Pinpoint the cell where the given text exists, returning its (X, Y) midpoint coordinate. 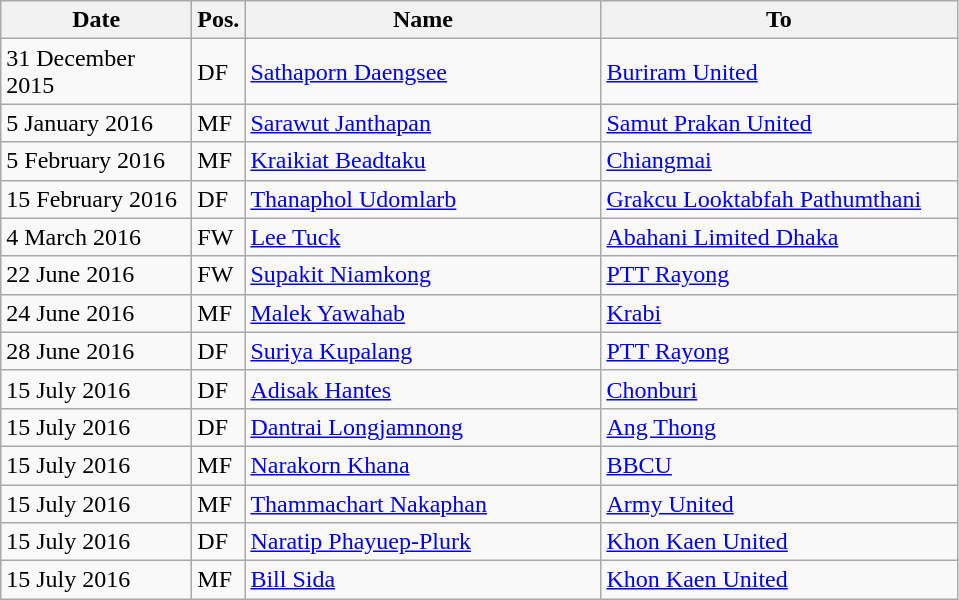
Supakit Niamkong (423, 275)
22 June 2016 (96, 275)
Krabi (779, 313)
BBCU (779, 465)
Chonburi (779, 389)
Abahani Limited Dhaka (779, 237)
Name (423, 20)
Adisak Hantes (423, 389)
Grakcu Looktabfah Pathumthani (779, 199)
4 March 2016 (96, 237)
Army United (779, 503)
Suriya Kupalang (423, 351)
24 June 2016 (96, 313)
Samut Prakan United (779, 123)
Thanaphol Udomlarb (423, 199)
Malek Yawahab (423, 313)
Dantrai Longjamnong (423, 427)
5 January 2016 (96, 123)
Lee Tuck (423, 237)
Chiangmai (779, 161)
Pos. (218, 20)
5 February 2016 (96, 161)
Bill Sida (423, 580)
Ang Thong (779, 427)
Date (96, 20)
Buriram United (779, 72)
Sathaporn Daengsee (423, 72)
Narakorn Khana (423, 465)
Kraikiat Beadtaku (423, 161)
Naratip Phayuep-Plurk (423, 542)
31 December 2015 (96, 72)
28 June 2016 (96, 351)
15 February 2016 (96, 199)
Sarawut Janthapan (423, 123)
To (779, 20)
Thammachart Nakaphan (423, 503)
